Output the (X, Y) coordinate of the center of the cell containing the given text.  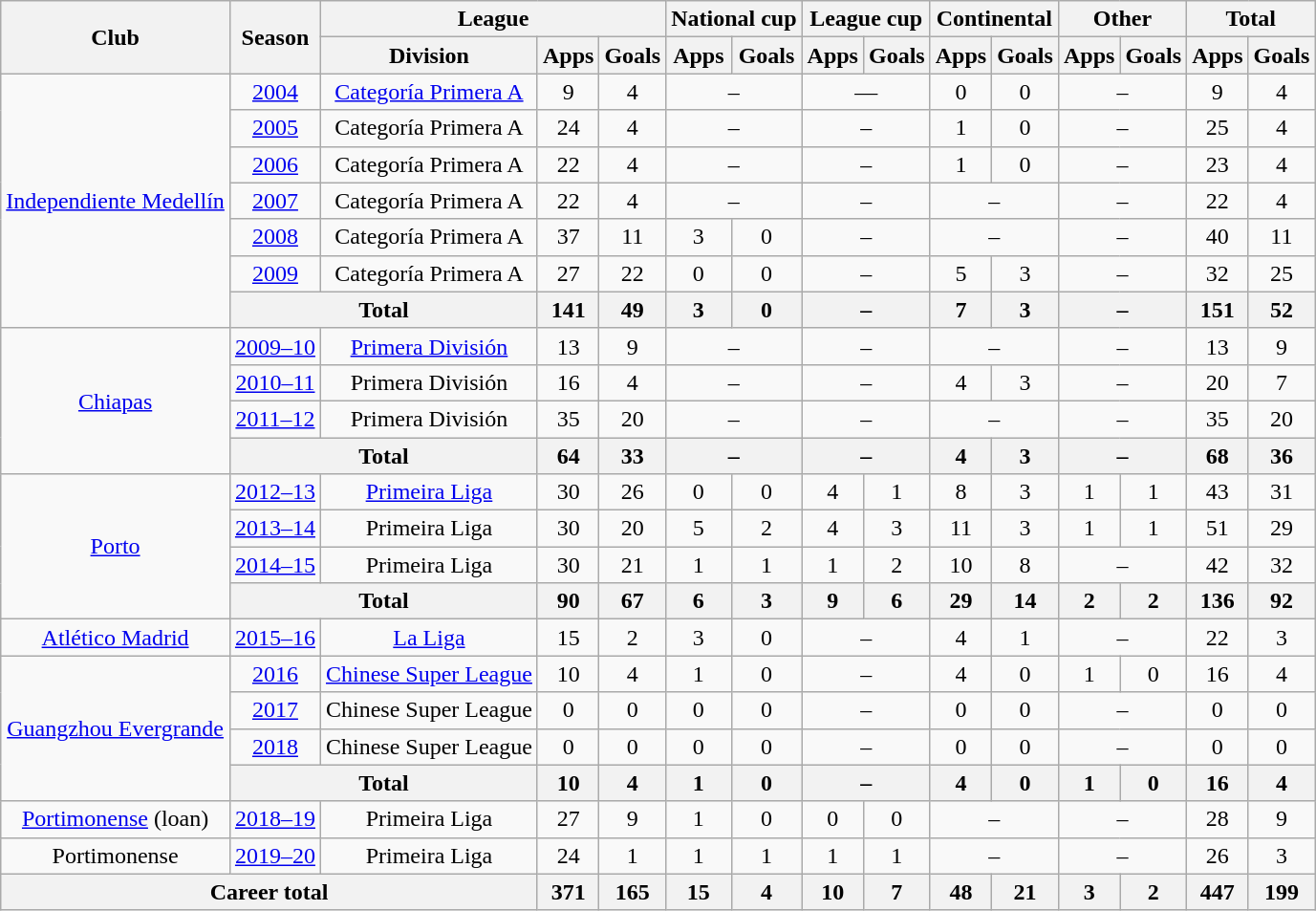
51 (1218, 529)
Atlético Madrid (116, 638)
371 (568, 892)
42 (1218, 565)
40 (1218, 237)
Independiente Medellín (116, 201)
2010–11 (275, 382)
151 (1218, 310)
2005 (275, 128)
Season (275, 37)
165 (633, 892)
52 (1282, 310)
92 (1282, 601)
2006 (275, 164)
Career total (270, 892)
2008 (275, 237)
National cup (734, 19)
2014–15 (275, 565)
Other (1122, 19)
90 (568, 601)
2018 (275, 747)
Division (428, 55)
33 (633, 456)
Porto (116, 547)
2016 (275, 674)
36 (1282, 456)
La Liga (428, 638)
Guangzhou Evergrande (116, 728)
Chiapas (116, 401)
68 (1218, 456)
League cup (866, 19)
League (493, 19)
2007 (275, 201)
— (866, 92)
43 (1218, 492)
37 (568, 237)
2012–13 (275, 492)
2018–19 (275, 819)
2011–12 (275, 419)
23 (1218, 164)
48 (960, 892)
2004 (275, 92)
14 (1025, 601)
2013–14 (275, 529)
447 (1218, 892)
199 (1282, 892)
Continental (994, 19)
141 (568, 310)
64 (568, 456)
2019–20 (275, 856)
136 (1218, 601)
Portimonense (loan) (116, 819)
67 (633, 601)
2009–10 (275, 346)
2017 (275, 710)
2009 (275, 273)
2015–16 (275, 638)
49 (633, 310)
Club (116, 37)
31 (1282, 492)
28 (1218, 819)
Portimonense (116, 856)
